Return the [X, Y] coordinate for the center point of the cell that contains the specified text.  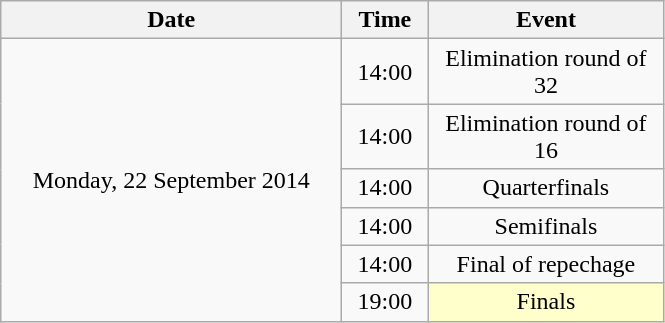
Date [172, 20]
Time [385, 20]
Quarterfinals [546, 188]
Finals [546, 302]
Elimination round of 32 [546, 72]
Monday, 22 September 2014 [172, 180]
Semifinals [546, 226]
Elimination round of 16 [546, 136]
19:00 [385, 302]
Final of repechage [546, 264]
Event [546, 20]
